Determine the (x, y) coordinate at the center of the cell enclosing the given text.  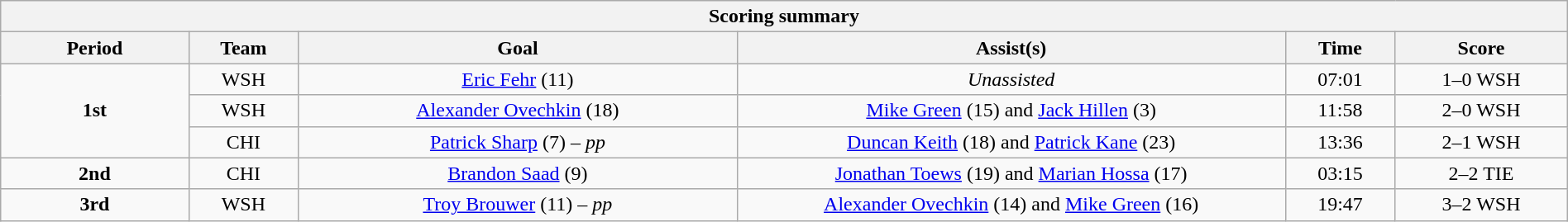
07:01 (1340, 79)
3rd (94, 205)
2–0 WSH (1481, 111)
Goal (518, 48)
11:58 (1340, 111)
Jonathan Toews (19) and Marian Hossa (17) (1011, 173)
Assist(s) (1011, 48)
Scoring summary (784, 17)
Mike Green (15) and Jack Hillen (3) (1011, 111)
19:47 (1340, 205)
Brandon Saad (9) (518, 173)
Duncan Keith (18) and Patrick Kane (23) (1011, 142)
Time (1340, 48)
Eric Fehr (11) (518, 79)
2nd (94, 173)
13:36 (1340, 142)
Score (1481, 48)
Alexander Ovechkin (14) and Mike Green (16) (1011, 205)
1–0 WSH (1481, 79)
1st (94, 111)
Alexander Ovechkin (18) (518, 111)
Unassisted (1011, 79)
Period (94, 48)
Team (243, 48)
03:15 (1340, 173)
2–1 WSH (1481, 142)
Troy Brouwer (11) – pp (518, 205)
Patrick Sharp (7) – pp (518, 142)
2–2 TIE (1481, 173)
3–2 WSH (1481, 205)
